Determine the (X, Y) coordinate at the center of the cell enclosing the given text.  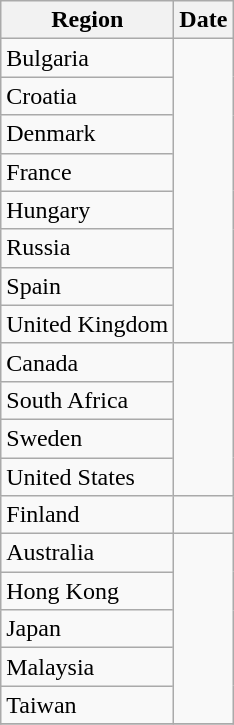
Taiwan (88, 705)
Croatia (88, 96)
Finland (88, 515)
Canada (88, 362)
Date (204, 20)
Region (88, 20)
Hong Kong (88, 591)
United Kingdom (88, 324)
Spain (88, 286)
United States (88, 477)
Russia (88, 248)
Hungary (88, 210)
Japan (88, 629)
South Africa (88, 400)
Bulgaria (88, 58)
France (88, 172)
Sweden (88, 438)
Denmark (88, 134)
Malaysia (88, 667)
Australia (88, 553)
